Output the [X, Y] coordinate of the center of the cell containing the given text.  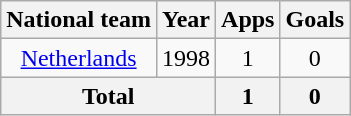
1998 [186, 58]
National team [79, 20]
Goals [315, 20]
Netherlands [79, 58]
Apps [248, 20]
Total [108, 96]
Year [186, 20]
